Provide the [X, Y] coordinate of the cell's center where the given text is located.  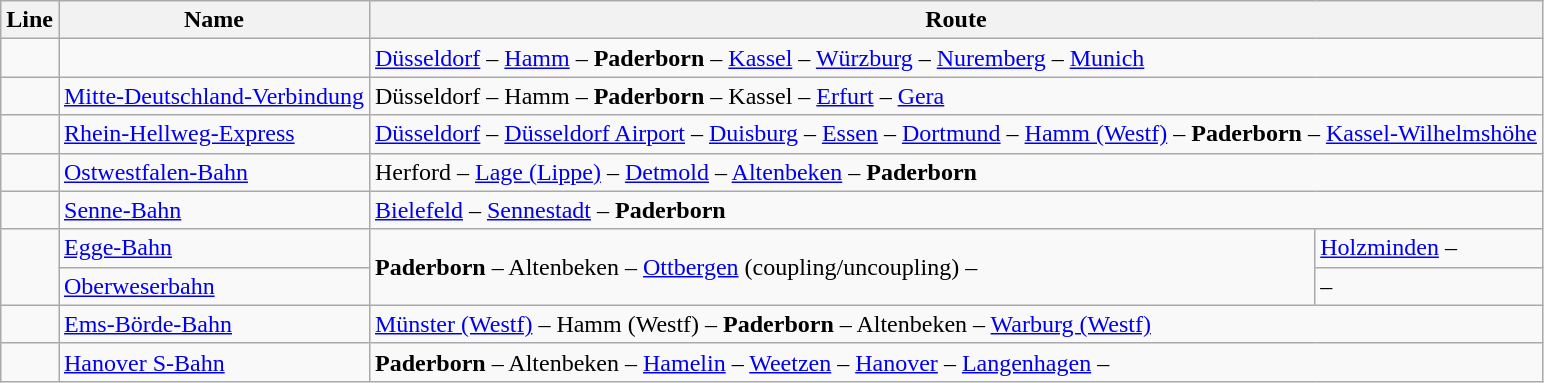
Oberweserbahn [214, 286]
Holzminden – [1429, 248]
Düsseldorf – Düsseldorf Airport – Duisburg – Essen – Dortmund – Hamm (Westf) – Paderborn – Kassel-Wilhelmshöhe [956, 134]
– [1429, 286]
Route [956, 20]
Herford – Lage (Lippe) – Detmold – Altenbeken – Paderborn [956, 172]
Ems-Börde-Bahn [214, 324]
Bielefeld – Sennestadt – Paderborn [956, 210]
Düsseldorf – Hamm – Paderborn – Kassel – Erfurt – Gera [956, 96]
Senne-Bahn [214, 210]
Line [30, 20]
Mitte-Deutschland-Verbindung [214, 96]
Egge-Bahn [214, 248]
Paderborn – Altenbeken – Hamelin – Weetzen – Hanover – Langenhagen – [956, 362]
Hanover S-Bahn [214, 362]
Münster (Westf) – Hamm (Westf) – Paderborn – Altenbeken – Warburg (Westf) [956, 324]
Rhein-Hellweg-Express [214, 134]
Düsseldorf – Hamm – Paderborn – Kassel – Würzburg – Nuremberg – Munich [956, 58]
Name [214, 20]
Paderborn – Altenbeken – Ottbergen (coupling/uncoupling) – [842, 267]
Ostwestfalen-Bahn [214, 172]
